Locate the cell with the specified text and output its (x, y) center coordinate. 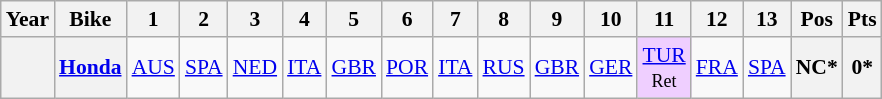
12 (717, 19)
NC* (817, 68)
RUS (503, 68)
6 (407, 19)
2 (204, 19)
Pos (817, 19)
7 (455, 19)
AUS (154, 68)
GER (610, 68)
Pts (862, 19)
0* (862, 68)
13 (767, 19)
POR (407, 68)
Year (28, 19)
4 (304, 19)
Honda (90, 68)
3 (255, 19)
NED (255, 68)
Bike (90, 19)
8 (503, 19)
9 (558, 19)
10 (610, 19)
FRA (717, 68)
5 (354, 19)
TURRet (664, 68)
11 (664, 19)
1 (154, 19)
